Return the [X, Y] coordinate for the center point of the cell that contains the specified text.  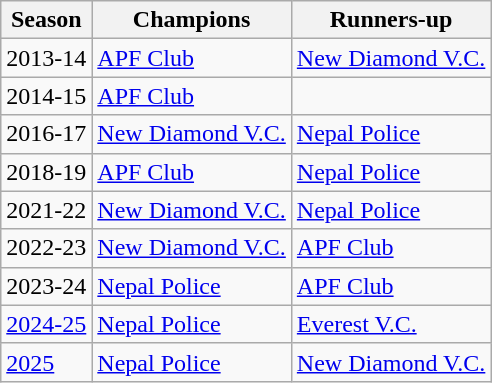
2023-24 [46, 286]
2013-14 [46, 58]
2025 [46, 362]
Runners-up [391, 20]
2016-17 [46, 134]
Champions [192, 20]
2018-19 [46, 172]
Season [46, 20]
2014-15 [46, 96]
2022-23 [46, 248]
Everest V.C. [391, 324]
2021-22 [46, 210]
2024-25 [46, 324]
